Pinpoint the cell where the given text exists, returning its [X, Y] midpoint coordinate. 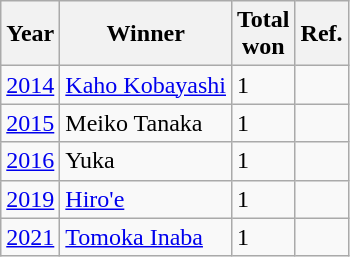
Meiko Tanaka [146, 123]
2016 [30, 161]
Yuka [146, 161]
Ref. [322, 34]
Year [30, 34]
Kaho Kobayashi [146, 85]
Totalwon [264, 34]
2021 [30, 237]
Hiro'e [146, 199]
2019 [30, 199]
2015 [30, 123]
Winner [146, 34]
2014 [30, 85]
Tomoka Inaba [146, 237]
